Return [X, Y] of the center of cell containing provided text 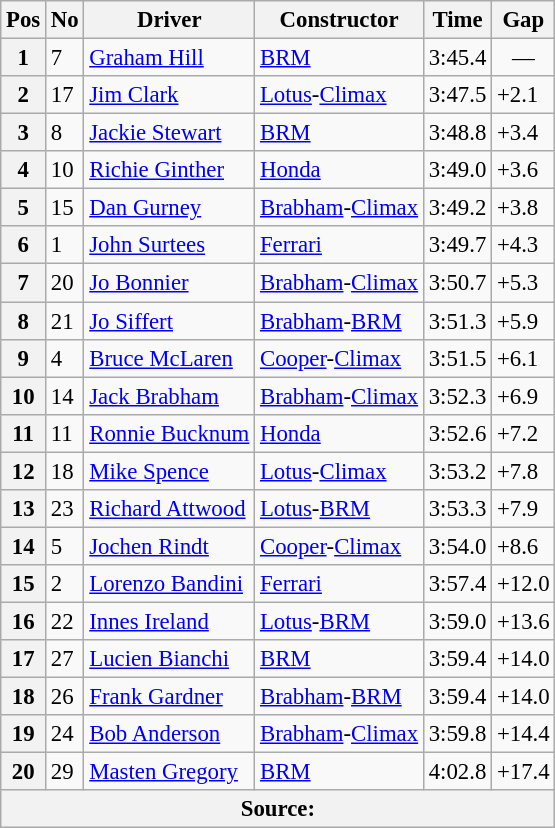
+7.9 [524, 509]
26 [65, 697]
+3.8 [524, 208]
+14.4 [524, 734]
9 [24, 358]
22 [65, 621]
3 [24, 133]
3:53.3 [457, 509]
3:47.5 [457, 95]
Graham Hill [170, 58]
+5.3 [524, 283]
3:54.0 [457, 546]
12 [24, 471]
Constructor [340, 20]
Innes Ireland [170, 621]
3:52.6 [457, 433]
Pos [24, 20]
3:50.7 [457, 283]
3:51.3 [457, 321]
Jim Clark [170, 95]
John Surtees [170, 245]
Jochen Rindt [170, 546]
Richard Attwood [170, 509]
3:52.3 [457, 396]
3:48.8 [457, 133]
13 [24, 509]
Mike Spence [170, 471]
Jo Bonnier [170, 283]
3:51.5 [457, 358]
+8.6 [524, 546]
Masten Gregory [170, 772]
Driver [170, 20]
19 [24, 734]
3:49.7 [457, 245]
Richie Ginther [170, 170]
3:57.4 [457, 584]
+4.3 [524, 245]
— [524, 58]
24 [65, 734]
+13.6 [524, 621]
Ronnie Bucknum [170, 433]
Frank Gardner [170, 697]
+5.9 [524, 321]
Jo Siffert [170, 321]
+2.1 [524, 95]
Jackie Stewart [170, 133]
21 [65, 321]
Dan Gurney [170, 208]
23 [65, 509]
6 [24, 245]
+7.8 [524, 471]
16 [24, 621]
+6.9 [524, 396]
3:53.2 [457, 471]
3:45.4 [457, 58]
Source: [278, 809]
+3.4 [524, 133]
4:02.8 [457, 772]
3:49.0 [457, 170]
Bob Anderson [170, 734]
3:59.0 [457, 621]
Gap [524, 20]
+7.2 [524, 433]
+3.6 [524, 170]
Lucien Bianchi [170, 659]
3:49.2 [457, 208]
3:59.8 [457, 734]
+6.1 [524, 358]
29 [65, 772]
No [65, 20]
+12.0 [524, 584]
Bruce McLaren [170, 358]
Lorenzo Bandini [170, 584]
+17.4 [524, 772]
Time [457, 20]
Jack Brabham [170, 396]
27 [65, 659]
